Return the (X, Y) coordinate for the center point of the cell that contains the specified text.  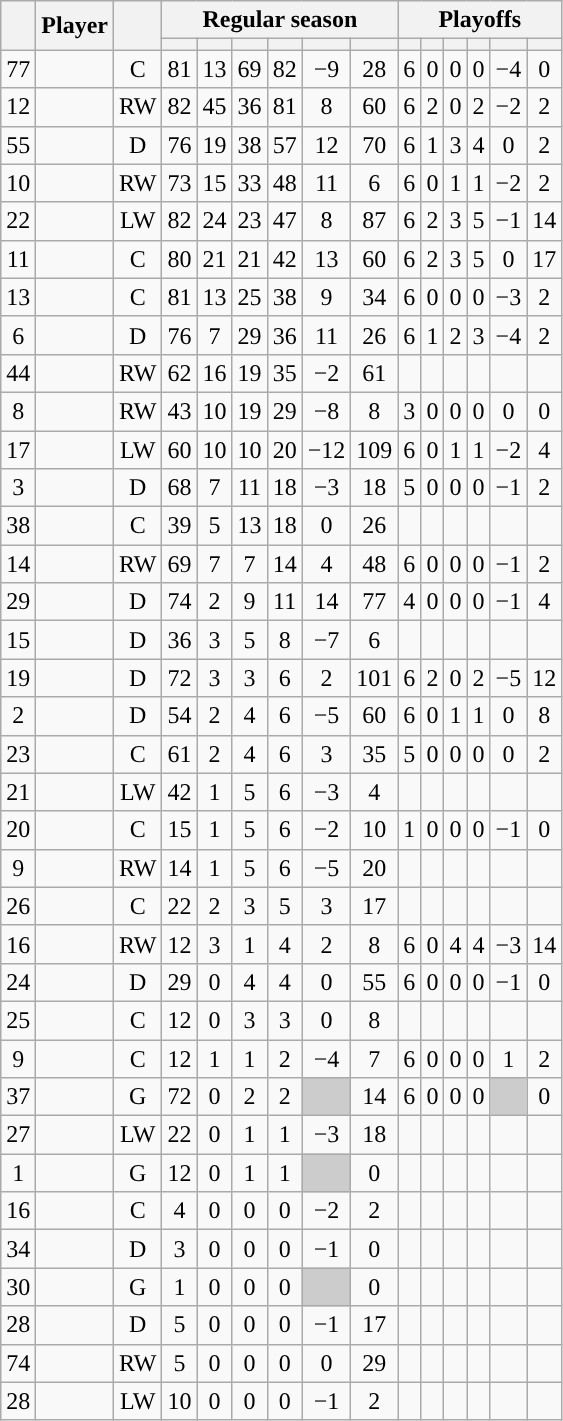
68 (180, 488)
109 (374, 449)
47 (284, 221)
Regular season (280, 20)
62 (180, 373)
33 (250, 183)
−7 (326, 640)
54 (180, 716)
Player (75, 26)
87 (374, 221)
57 (284, 145)
27 (18, 1135)
45 (214, 107)
39 (180, 526)
43 (180, 411)
37 (18, 1097)
70 (374, 145)
Playoffs (480, 20)
30 (18, 1287)
73 (180, 183)
−12 (326, 449)
44 (18, 373)
−9 (326, 69)
80 (180, 259)
−8 (326, 411)
101 (374, 678)
